Capture the cell that displays the provided text and extract its (x, y) central coordinate. 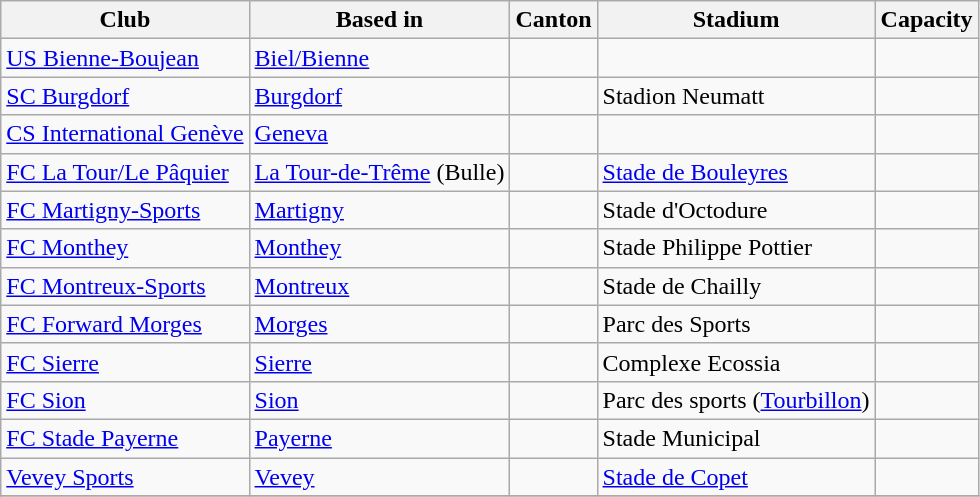
FC Martigny-Sports (125, 210)
Vevey Sports (125, 477)
Stade d'Octodure (736, 210)
US Bienne-Boujean (125, 58)
FC La Tour/Le Pâquier (125, 172)
Biel/Bienne (380, 58)
SC Burgdorf (125, 96)
Stadion Neumatt (736, 96)
Capacity (926, 20)
Stade de Copet (736, 477)
La Tour-de-Trême (Bulle) (380, 172)
Stade Philippe Pottier (736, 248)
Geneva (380, 134)
Sion (380, 400)
Sierre (380, 362)
FC Montreux-Sports (125, 286)
Parc des sports (Tourbillon) (736, 400)
Parc des Sports (736, 324)
FC Monthey (125, 248)
Complexe Ecossia (736, 362)
Stade de Chailly (736, 286)
FC Sierre (125, 362)
Burgdorf (380, 96)
Club (125, 20)
Montreux (380, 286)
Martigny (380, 210)
FC Forward Morges (125, 324)
Monthey (380, 248)
FC Stade Payerne (125, 438)
Stade Municipal (736, 438)
FC Sion (125, 400)
Vevey (380, 477)
Payerne (380, 438)
Stadium (736, 20)
CS International Genève (125, 134)
Based in (380, 20)
Canton (554, 20)
Stade de Bouleyres (736, 172)
Morges (380, 324)
